Identify which cell holds the provided text, then report its (X, Y) central coordinate. 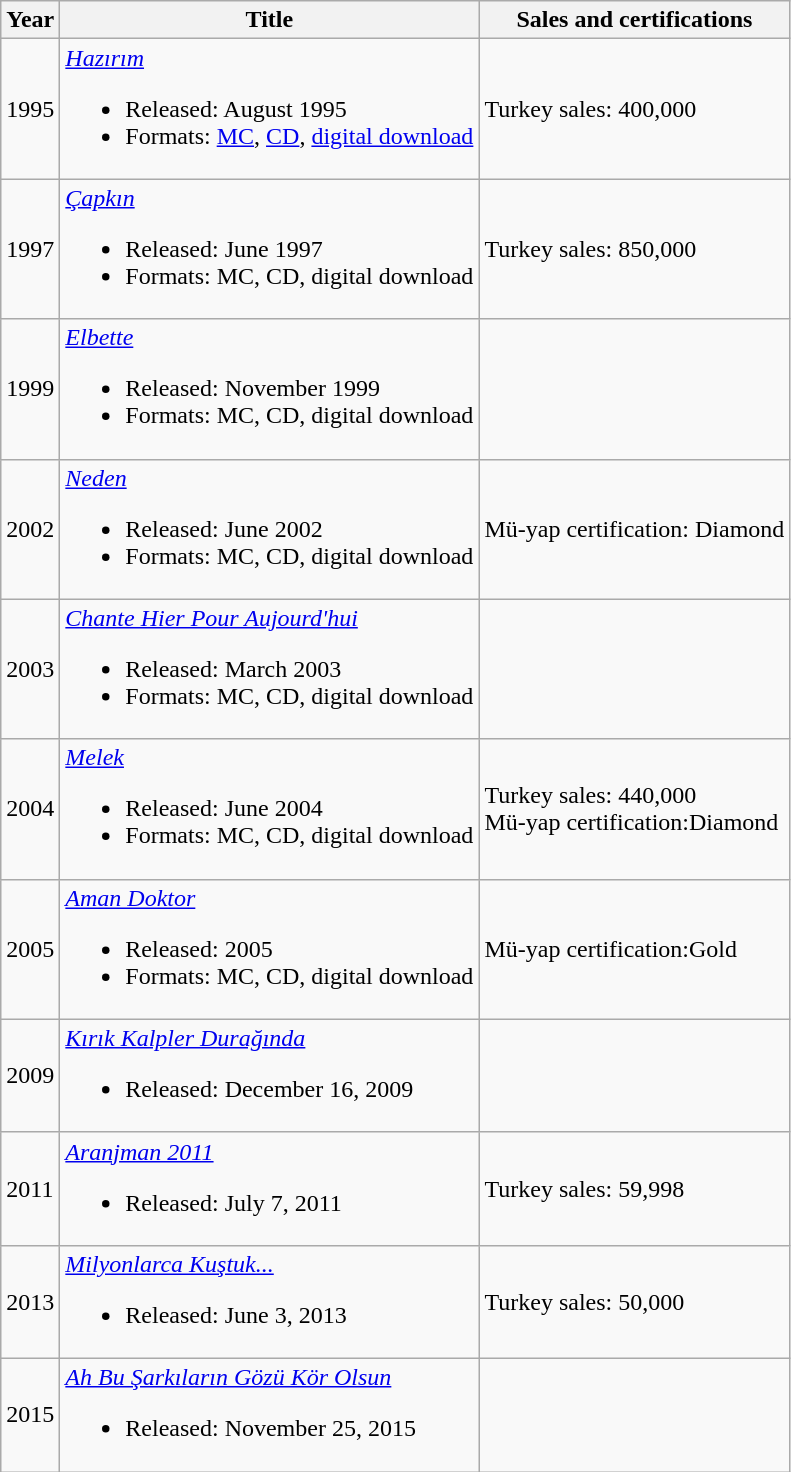
HazırımReleased: August 1995Formats: MC, CD, digital download (270, 109)
Ah Bu Şarkıların Gözü Kör OlsunReleased: November 25, 2015 (270, 1414)
Kırık Kalpler DurağındaReleased: December 16, 2009 (270, 1076)
ElbetteReleased: November 1999Formats: MC, CD, digital download (270, 389)
2009 (30, 1076)
Aranjman 2011Released: July 7, 2011 (270, 1188)
Turkey sales: 400,000 (634, 109)
2003 (30, 669)
2004 (30, 809)
1995 (30, 109)
Turkey sales: 50,000 (634, 1302)
1997 (30, 249)
ÇapkınReleased: June 1997Formats: MC, CD, digital download (270, 249)
Sales and certifications (634, 20)
Title (270, 20)
2002 (30, 529)
2011 (30, 1188)
Turkey sales: 59,998 (634, 1188)
Mü-yap certification:Gold (634, 949)
2005 (30, 949)
MelekReleased: June 2004Formats: MC, CD, digital download (270, 809)
2015 (30, 1414)
NedenReleased: June 2002Formats: MC, CD, digital download (270, 529)
2013 (30, 1302)
Aman DoktorReleased: 2005Formats: MC, CD, digital download (270, 949)
Mü-yap certification: Diamond (634, 529)
1999 (30, 389)
Turkey sales: 440,000Mü-yap certification:Diamond (634, 809)
Year (30, 20)
Turkey sales: 850,000 (634, 249)
Chante Hier Pour Aujourd'huiReleased: March 2003Formats: MC, CD, digital download (270, 669)
Milyonlarca Kuştuk...Released: June 3, 2013 (270, 1302)
